Search for the cell housing the specified text and yield its (X, Y) center coordinate. 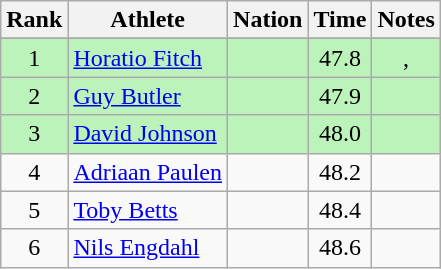
3 (34, 134)
4 (34, 172)
2 (34, 96)
Guy Butler (148, 96)
Toby Betts (148, 210)
Nils Engdahl (148, 248)
Horatio Fitch (148, 58)
48.4 (340, 210)
5 (34, 210)
6 (34, 248)
1 (34, 58)
47.9 (340, 96)
Adriaan Paulen (148, 172)
David Johnson (148, 134)
Notes (406, 20)
, (406, 58)
Nation (268, 20)
Rank (34, 20)
47.8 (340, 58)
48.2 (340, 172)
48.6 (340, 248)
48.0 (340, 134)
Athlete (148, 20)
Time (340, 20)
